Extract the [x, y] coordinate from the center of the cell holding the provided text.  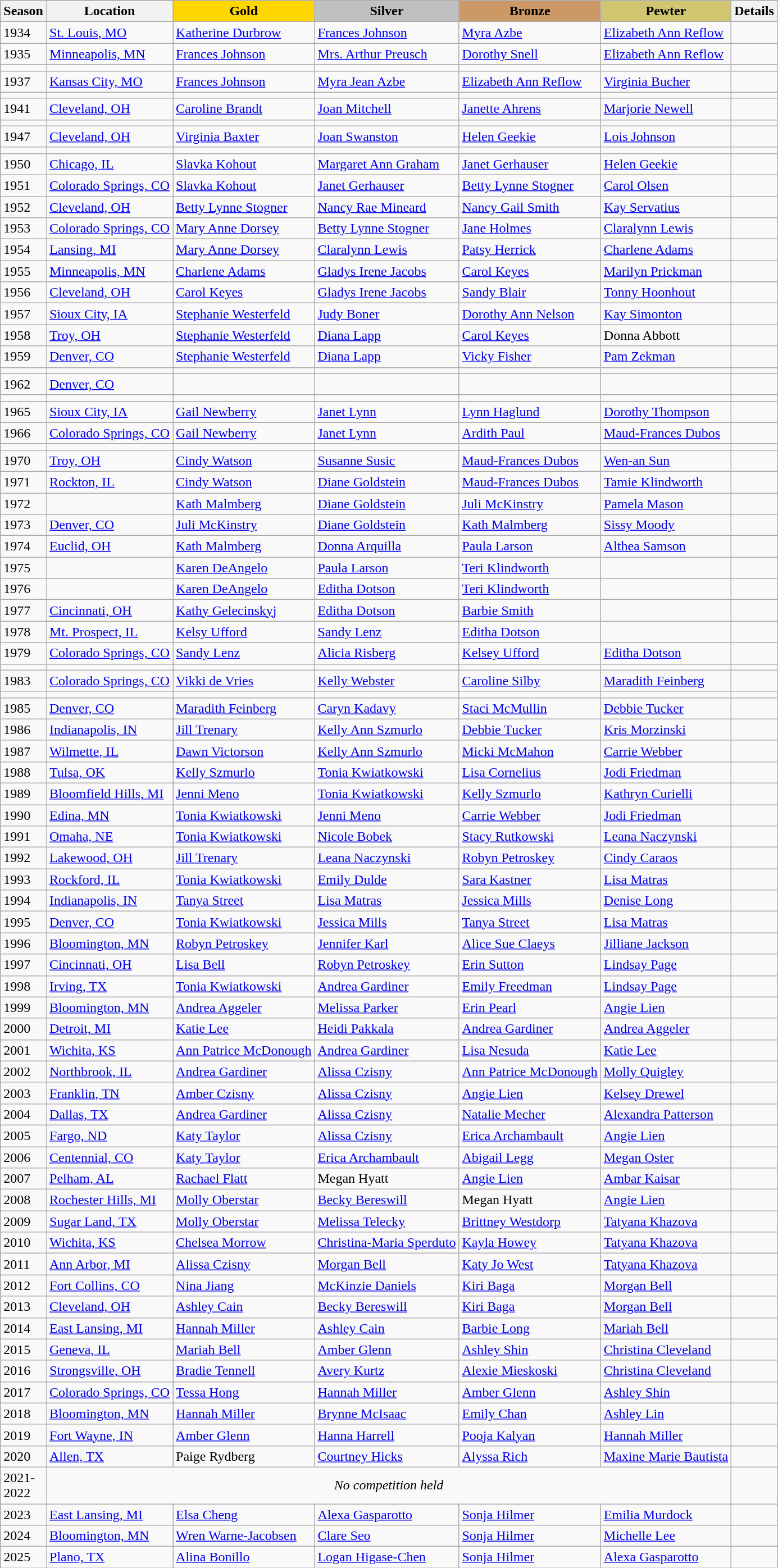
2001 [24, 1050]
Rockton, IL [109, 482]
Ann Arbor, MI [109, 1264]
1999 [24, 1008]
Maxine Marie Bautista [666, 1456]
Althea Samson [666, 546]
2025 [24, 1557]
Tulsa, OK [109, 772]
Edina, MN [109, 815]
Pamela Mason [666, 504]
1977 [24, 610]
Wren Warne-Jacobsen [244, 1536]
Detroit, MI [109, 1029]
Wen-an Sun [666, 461]
Rockford, IL [109, 879]
Nina Jiang [244, 1286]
Irving, TX [109, 986]
Pewter [666, 11]
Lynn Haglund [530, 412]
Joan Swanston [386, 136]
Kay Simonton [666, 314]
Pelham, AL [109, 1179]
Kelsy Ufford [244, 632]
Jane Holmes [530, 229]
Location [109, 11]
1958 [24, 335]
Patsy Herrick [530, 250]
Kathy Gelecinskyj [244, 610]
Caryn Kadavy [386, 708]
Elsa Cheng [244, 1515]
Kay Servatius [666, 207]
Erin Pearl [530, 1008]
2004 [24, 1114]
2023 [24, 1515]
Michelle Lee [666, 1536]
Bloomfield Hills, MI [109, 794]
1934 [24, 33]
No competition held [389, 1485]
Sissy Moody [666, 525]
Barbie Long [530, 1328]
St. Louis, MO [109, 33]
1975 [24, 568]
Stacy Rutkowski [530, 837]
Denise Long [666, 901]
2017 [24, 1392]
Marilyn Prickman [666, 271]
1955 [24, 271]
Amber Czisny [244, 1093]
Chicago, IL [109, 164]
Alyssa Rich [530, 1456]
Dawn Victorson [244, 751]
Franklin, TN [109, 1093]
Brynne McIsaac [386, 1414]
Fort Collins, CO [109, 1286]
Pam Zekman [666, 357]
Centennial, CO [109, 1157]
Ardith Paul [530, 433]
Kathryn Curielli [666, 794]
Tessa Hong [244, 1392]
Emily Freedman [530, 986]
Sara Kastner [530, 879]
McKinzie Daniels [386, 1286]
Pooja Kalyan [530, 1435]
Alice Sue Claeys [530, 943]
1995 [24, 922]
1986 [24, 730]
1996 [24, 943]
Kelly Webster [386, 681]
Lakewood, OH [109, 858]
Erin Sutton [530, 965]
2011 [24, 1264]
1978 [24, 632]
Mrs. Arthur Preusch [386, 54]
Alexandra Patterson [666, 1114]
1965 [24, 412]
Lisa Cornelius [530, 772]
Lisa Bell [244, 965]
Virginia Baxter [244, 136]
Tonny Hoonhout [666, 293]
1974 [24, 546]
Rochester Hills, MI [109, 1200]
Dallas, TX [109, 1114]
1976 [24, 589]
Kelsey Drewel [666, 1093]
Cindy Caraos [666, 858]
Donna Abbott [666, 335]
Vicky Fisher [530, 357]
Kris Morzinski [666, 730]
1991 [24, 837]
Dorothy Snell [530, 54]
1952 [24, 207]
2002 [24, 1072]
1941 [24, 109]
Dorothy Ann Nelson [530, 314]
Fort Wayne, IN [109, 1435]
Strongsville, OH [109, 1371]
Wilmette, IL [109, 751]
Carol Olsen [666, 185]
1954 [24, 250]
1988 [24, 772]
Staci McMullin [530, 708]
Jennifer Karl [386, 943]
2014 [24, 1328]
Myra Azbe [530, 33]
1973 [24, 525]
Omaha, NE [109, 837]
2005 [24, 1136]
Season [24, 11]
2006 [24, 1157]
Sugar Land, TX [109, 1221]
Nancy Rae Mineard [386, 207]
Gold [244, 11]
Virginia Bucher [666, 81]
2013 [24, 1307]
Ashley Lin [666, 1414]
2007 [24, 1179]
Jilliane Jackson [666, 943]
Caroline Silby [530, 681]
1979 [24, 653]
Fargo, ND [109, 1136]
Geneva, IL [109, 1350]
2012 [24, 1286]
1983 [24, 681]
Abigail Legg [530, 1157]
Hanna Harrell [386, 1435]
Marjorie Newell [666, 109]
Margaret Ann Graham [386, 164]
1990 [24, 815]
1998 [24, 986]
Alexie Mieskoski [530, 1371]
Avery Kurtz [386, 1371]
2018 [24, 1414]
Katy Jo West [530, 1264]
1971 [24, 482]
1947 [24, 136]
Susanne Susic [386, 461]
1951 [24, 185]
Bradie Tennell [244, 1371]
Myra Jean Azbe [386, 81]
Donna Arquilla [386, 546]
1959 [24, 357]
2015 [24, 1350]
Mt. Prospect, IL [109, 632]
Logan Higase-Chen [386, 1557]
Natalie Mecher [530, 1114]
2019 [24, 1435]
1972 [24, 504]
Euclid, OH [109, 546]
Northbrook, IL [109, 1072]
Katherine Durbrow [244, 33]
2024 [24, 1536]
Melissa Parker [386, 1008]
Alina Bonillo [244, 1557]
Courtney Hicks [386, 1456]
Emily Dulde [386, 879]
2009 [24, 1221]
Lansing, MI [109, 250]
1997 [24, 965]
2003 [24, 1093]
Heidi Pakkala [386, 1029]
1937 [24, 81]
Emily Chan [530, 1414]
Kansas City, MO [109, 81]
1987 [24, 751]
Janette Ahrens [530, 109]
Allen, TX [109, 1456]
Dorothy Thompson [666, 412]
Lisa Nesuda [530, 1050]
2008 [24, 1200]
2010 [24, 1243]
Kayla Howey [530, 1243]
Rachael Flatt [244, 1179]
1957 [24, 314]
Details [754, 11]
2016 [24, 1371]
Nicole Bobek [386, 837]
Christina-Maria Sperduto [386, 1243]
Emilia Murdock [666, 1515]
Tamie Klindworth [666, 482]
1994 [24, 901]
Alicia Risberg [386, 653]
Nancy Gail Smith [530, 207]
Clare Seo [386, 1536]
1989 [24, 794]
Sandy Blair [530, 293]
1935 [24, 54]
Micki McMahon [530, 751]
1992 [24, 858]
Kelsey Ufford [530, 653]
2000 [24, 1029]
Silver [386, 11]
Vikki de Vries [244, 681]
Caroline Brandt [244, 109]
1962 [24, 384]
Paige Rydberg [244, 1456]
1970 [24, 461]
Ambar Kaisar [666, 1179]
2021- 2022 [24, 1485]
1985 [24, 708]
Molly Quigley [666, 1072]
1993 [24, 879]
1966 [24, 433]
Lois Johnson [666, 136]
2020 [24, 1456]
Megan Oster [666, 1157]
1950 [24, 164]
Melissa Telecky [386, 1221]
1953 [24, 229]
Joan Mitchell [386, 109]
Bronze [530, 11]
Chelsea Morrow [244, 1243]
1956 [24, 293]
Barbie Smith [530, 610]
Brittney Westdorp [530, 1221]
Judy Boner [386, 314]
Plano, TX [109, 1557]
